Return (x, y) of the center of cell containing provided text 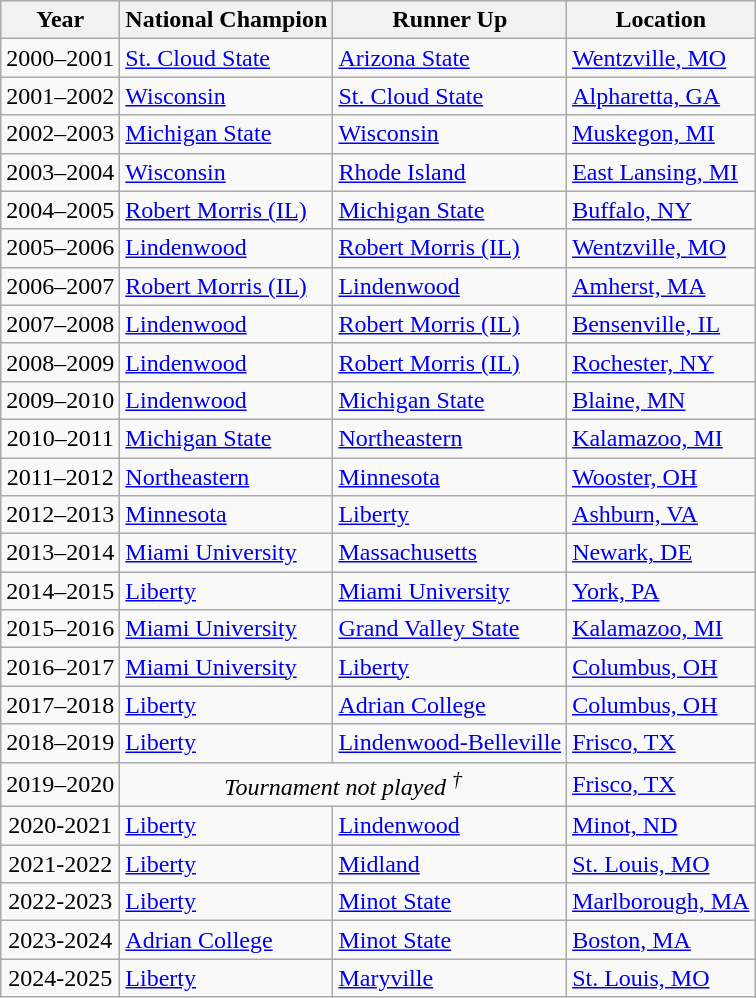
Muskegon, MI (661, 134)
2010–2011 (60, 438)
2022-2023 (60, 902)
2021-2022 (60, 864)
2018–2019 (60, 743)
Bensenville, IL (661, 324)
2024-2025 (60, 978)
2008–2009 (60, 362)
Massachusetts (450, 553)
Wooster, OH (661, 477)
2015–2016 (60, 629)
2017–2018 (60, 705)
2001–2002 (60, 96)
2007–2008 (60, 324)
York, PA (661, 591)
Rochester, NY (661, 362)
2011–2012 (60, 477)
Maryville (450, 978)
Boston, MA (661, 940)
Newark, DE (661, 553)
2013–2014 (60, 553)
East Lansing, MI (661, 172)
Minot, ND (661, 826)
2002–2003 (60, 134)
2006–2007 (60, 286)
Alpharetta, GA (661, 96)
Midland (450, 864)
Location (661, 20)
2019–2020 (60, 784)
2004–2005 (60, 210)
Lindenwood-Belleville (450, 743)
Year (60, 20)
2000–2001 (60, 58)
Buffalo, NY (661, 210)
Tournament not played † (344, 784)
2014–2015 (60, 591)
Arizona State (450, 58)
Marlborough, MA (661, 902)
2003–2004 (60, 172)
Amherst, MA (661, 286)
Rhode Island (450, 172)
2020-2021 (60, 826)
2005–2006 (60, 248)
2009–2010 (60, 400)
National Champion (226, 20)
Grand Valley State (450, 629)
Runner Up (450, 20)
Blaine, MN (661, 400)
2016–2017 (60, 667)
2023-2024 (60, 940)
Ashburn, VA (661, 515)
2012–2013 (60, 515)
